Return [x, y] of the center of cell containing provided text 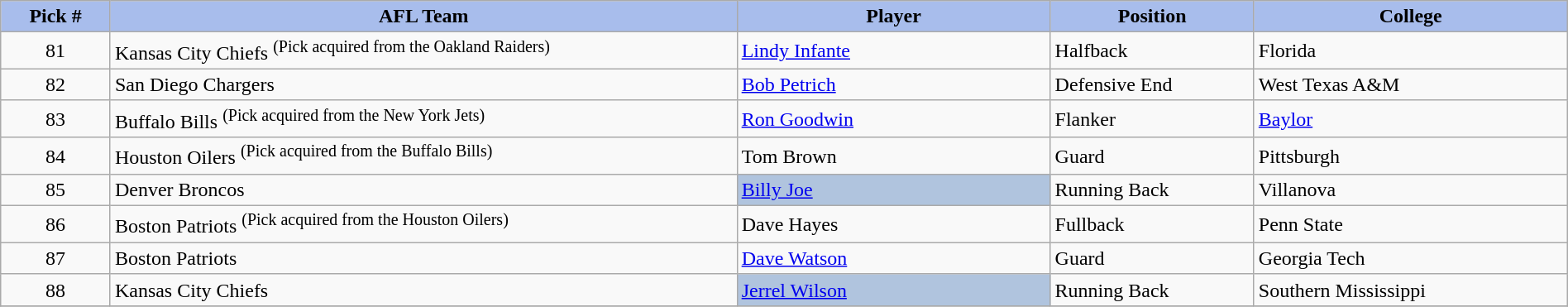
82 [56, 84]
88 [56, 290]
Pittsburgh [1411, 156]
Boston Patriots (Pick acquired from the Houston Oilers) [423, 225]
Houston Oilers (Pick acquired from the Buffalo Bills) [423, 156]
87 [56, 258]
83 [56, 119]
Tom Brown [893, 156]
84 [56, 156]
Flanker [1152, 119]
85 [56, 190]
Florida [1411, 51]
Southern Mississippi [1411, 290]
Pick # [56, 17]
Billy Joe [893, 190]
Defensive End [1152, 84]
Ron Goodwin [893, 119]
Position [1152, 17]
Bob Petrich [893, 84]
Fullback [1152, 225]
Penn State [1411, 225]
81 [56, 51]
Halfback [1152, 51]
Kansas City Chiefs (Pick acquired from the Oakland Raiders) [423, 51]
Lindy Infante [893, 51]
Dave Watson [893, 258]
Jerrel Wilson [893, 290]
Kansas City Chiefs [423, 290]
Player [893, 17]
College [1411, 17]
Georgia Tech [1411, 258]
AFL Team [423, 17]
West Texas A&M [1411, 84]
Boston Patriots [423, 258]
86 [56, 225]
Buffalo Bills (Pick acquired from the New York Jets) [423, 119]
Baylor [1411, 119]
Dave Hayes [893, 225]
San Diego Chargers [423, 84]
Denver Broncos [423, 190]
Villanova [1411, 190]
